From the cell containing the given text, extract its center point as (x, y) coordinate. 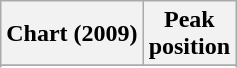
Peakposition (189, 34)
Chart (2009) (72, 34)
